Determine the (x, y) coordinate at the center of the cell enclosing the given text.  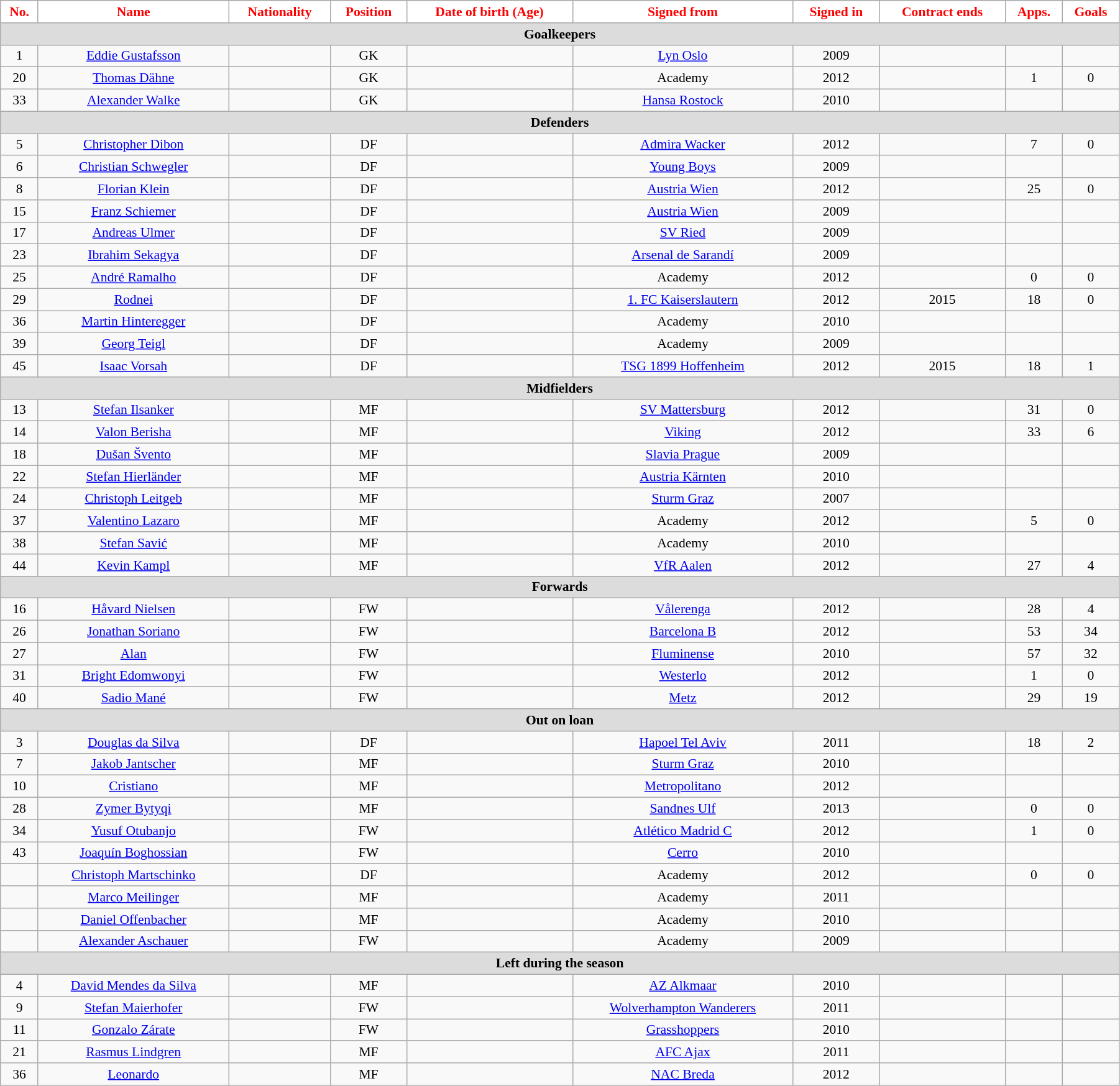
Arsenal de Sarandí (682, 255)
Thomas Dähne (133, 78)
No. (20, 12)
Slavia Prague (682, 455)
Christian Schwegler (133, 167)
Ibrahim Sekagya (133, 255)
8 (20, 189)
David Mendes da Silva (133, 986)
AZ Alkmaar (682, 986)
Signed in (837, 12)
11 (20, 1030)
15 (20, 211)
9 (20, 1008)
Admira Wacker (682, 145)
Position (369, 12)
Gonzalo Zárate (133, 1030)
Metropolitano (682, 787)
Barcelona B (682, 632)
Sandnes Ulf (682, 809)
Valentino Lazaro (133, 521)
Alan (133, 654)
23 (20, 255)
Young Boys (682, 167)
Daniel Offenbacher (133, 919)
Isaac Vorsah (133, 366)
AFC Ajax (682, 1052)
24 (20, 499)
Viking (682, 432)
16 (20, 609)
Stefan Ilsanker (133, 410)
Florian Klein (133, 189)
Date of birth (Age) (490, 12)
19 (1090, 698)
Zymer Bytyqi (133, 809)
Christopher Dibon (133, 145)
Out on loan (560, 720)
Atlético Madrid C (682, 831)
VfR Aalen (682, 565)
14 (20, 432)
Leonardo (133, 1074)
NAC Breda (682, 1074)
Signed from (682, 12)
Nationality (280, 12)
Contract ends (942, 12)
Rodnei (133, 299)
Wolverhampton Wanderers (682, 1008)
Stefan Maierhofer (133, 1008)
Goalkeepers (560, 34)
13 (20, 410)
Stefan Savić (133, 543)
Rasmus Lindgren (133, 1052)
Stefan Hierländer (133, 477)
Martin Hinteregger (133, 322)
SV Mattersburg (682, 410)
Valon Berisha (133, 432)
Andreas Ulmer (133, 233)
53 (1034, 632)
Douglas da Silva (133, 742)
Grasshoppers (682, 1030)
Christoph Leitgeb (133, 499)
2013 (837, 809)
Håvard Nielsen (133, 609)
Goals (1090, 12)
Hapoel Tel Aviv (682, 742)
Joaquín Boghossian (133, 853)
10 (20, 787)
Franz Schiemer (133, 211)
22 (20, 477)
37 (20, 521)
SV Ried (682, 233)
Fluminense (682, 654)
Apps. (1034, 12)
Austria Kärnten (682, 477)
Metz (682, 698)
40 (20, 698)
Left during the season (560, 964)
Midfielders (560, 388)
39 (20, 344)
2007 (837, 499)
Defenders (560, 122)
45 (20, 366)
Eddie Gustafsson (133, 56)
3 (20, 742)
Kevin Kampl (133, 565)
Name (133, 12)
Alexander Walke (133, 101)
Bright Edomwonyi (133, 676)
Forwards (560, 587)
44 (20, 565)
Cristiano (133, 787)
Georg Teigl (133, 344)
Sadio Mané (133, 698)
André Ramalho (133, 278)
26 (20, 632)
Marco Meilinger (133, 897)
57 (1034, 654)
Dušan Švento (133, 455)
Vålerenga (682, 609)
Yusuf Otubanjo (133, 831)
43 (20, 853)
38 (20, 543)
Alexander Aschauer (133, 941)
Jakob Jantscher (133, 764)
Christoph Martschinko (133, 875)
Cerro (682, 853)
21 (20, 1052)
17 (20, 233)
32 (1090, 654)
TSG 1899 Hoffenheim (682, 366)
20 (20, 78)
Hansa Rostock (682, 101)
Lyn Oslo (682, 56)
Westerlo (682, 676)
Jonathan Soriano (133, 632)
2 (1090, 742)
1. FC Kaiserslautern (682, 299)
